Locate the cell with the specified text and output its [X, Y] center coordinate. 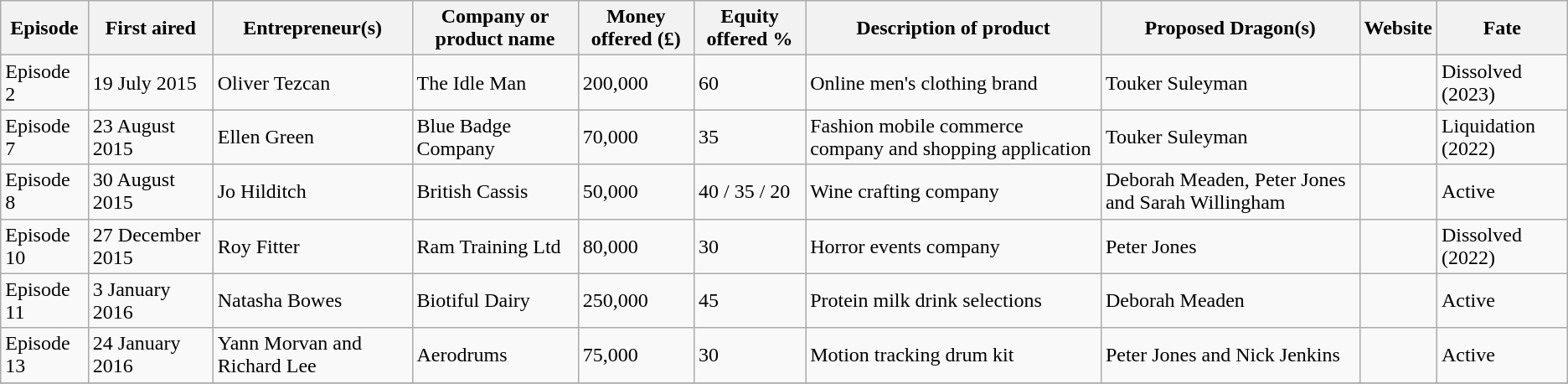
Description of product [953, 29]
Episode 8 [45, 191]
Deborah Meaden [1230, 300]
60 [749, 82]
Liquidation (2022) [1502, 138]
Deborah Meaden, Peter Jones and Sarah Willingham [1230, 191]
First aired [151, 29]
Episode 10 [45, 246]
British Cassis [495, 191]
Wine crafting company [953, 191]
Peter Jones [1230, 246]
35 [749, 138]
Money offered (£) [636, 29]
Protein milk drink selections [953, 300]
Natasha Bowes [312, 300]
24 January 2016 [151, 355]
3 January 2016 [151, 300]
Ram Training Ltd [495, 246]
Yann Morvan and Richard Lee [312, 355]
Episode 2 [45, 82]
200,000 [636, 82]
Company or product name [495, 29]
Dissolved (2023) [1502, 82]
Motion tracking drum kit [953, 355]
Dissolved (2022) [1502, 246]
45 [749, 300]
Blue Badge Company [495, 138]
50,000 [636, 191]
Horror events company [953, 246]
Website [1398, 29]
Peter Jones and Nick Jenkins [1230, 355]
Episode 11 [45, 300]
Fate [1502, 29]
Entrepreneur(s) [312, 29]
27 December 2015 [151, 246]
19 July 2015 [151, 82]
Proposed Dragon(s) [1230, 29]
Biotiful Dairy [495, 300]
Episode 13 [45, 355]
30 August 2015 [151, 191]
75,000 [636, 355]
The Idle Man [495, 82]
Episode 7 [45, 138]
Aerodrums [495, 355]
Jo Hilditch [312, 191]
Episode [45, 29]
23 August 2015 [151, 138]
70,000 [636, 138]
Ellen Green [312, 138]
Oliver Tezcan [312, 82]
80,000 [636, 246]
Online men's clothing brand [953, 82]
40 / 35 / 20 [749, 191]
Equity offered % [749, 29]
250,000 [636, 300]
Fashion mobile commerce company and shopping application [953, 138]
Roy Fitter [312, 246]
